Locate the cell with the specified text and output its [X, Y] center coordinate. 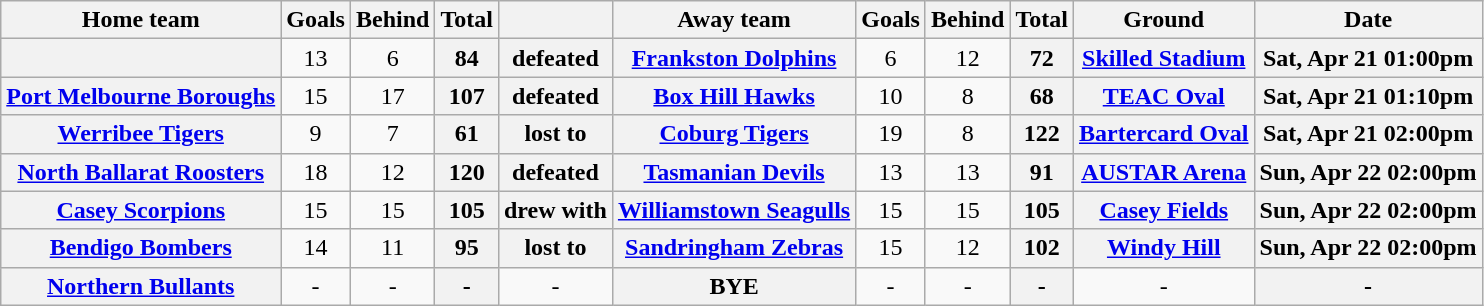
18 [316, 172]
17 [392, 96]
Skilled Stadium [1164, 58]
91 [1042, 172]
10 [891, 96]
Casey Fields [1164, 210]
Tasmanian Devils [734, 172]
AUSTAR Arena [1164, 172]
9 [316, 134]
Williamstown Seagulls [734, 210]
Sandringham Zebras [734, 248]
Sat, Apr 21 01:00pm [1368, 58]
122 [1042, 134]
Bendigo Bombers [141, 248]
Windy Hill [1164, 248]
Casey Scorpions [141, 210]
14 [316, 248]
Sat, Apr 21 01:10pm [1368, 96]
TEAC Oval [1164, 96]
Away team [734, 20]
120 [467, 172]
Frankston Dolphins [734, 58]
Werribee Tigers [141, 134]
Home team [141, 20]
BYE [734, 286]
11 [392, 248]
102 [1042, 248]
68 [1042, 96]
61 [467, 134]
Date [1368, 20]
19 [891, 134]
Northern Bullants [141, 286]
Coburg Tigers [734, 134]
72 [1042, 58]
drew with [555, 210]
Box Hill Hawks [734, 96]
Sat, Apr 21 02:00pm [1368, 134]
95 [467, 248]
Ground [1164, 20]
84 [467, 58]
107 [467, 96]
7 [392, 134]
Bartercard Oval [1164, 134]
North Ballarat Roosters [141, 172]
Port Melbourne Boroughs [141, 96]
